Find where the given text appears and provide that cell's center as [X, Y] coordinate. 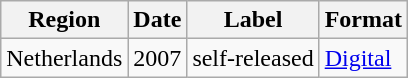
Netherlands [64, 58]
2007 [158, 58]
Digital [363, 58]
Region [64, 20]
Label [253, 20]
Format [363, 20]
Date [158, 20]
self-released [253, 58]
